Return (X, Y) of the center of cell containing provided text 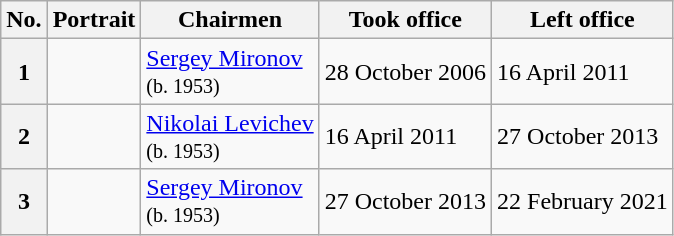
Took office (405, 20)
Portrait (94, 20)
2 (24, 136)
Chairmen (230, 20)
No. (24, 20)
1 (24, 72)
3 (24, 202)
28 October 2006 (405, 72)
22 February 2021 (583, 202)
Nikolai Levichev(b. 1953) (230, 136)
Left office (583, 20)
